Detect which cell encompasses the target text, then output its (X, Y) center coordinate. 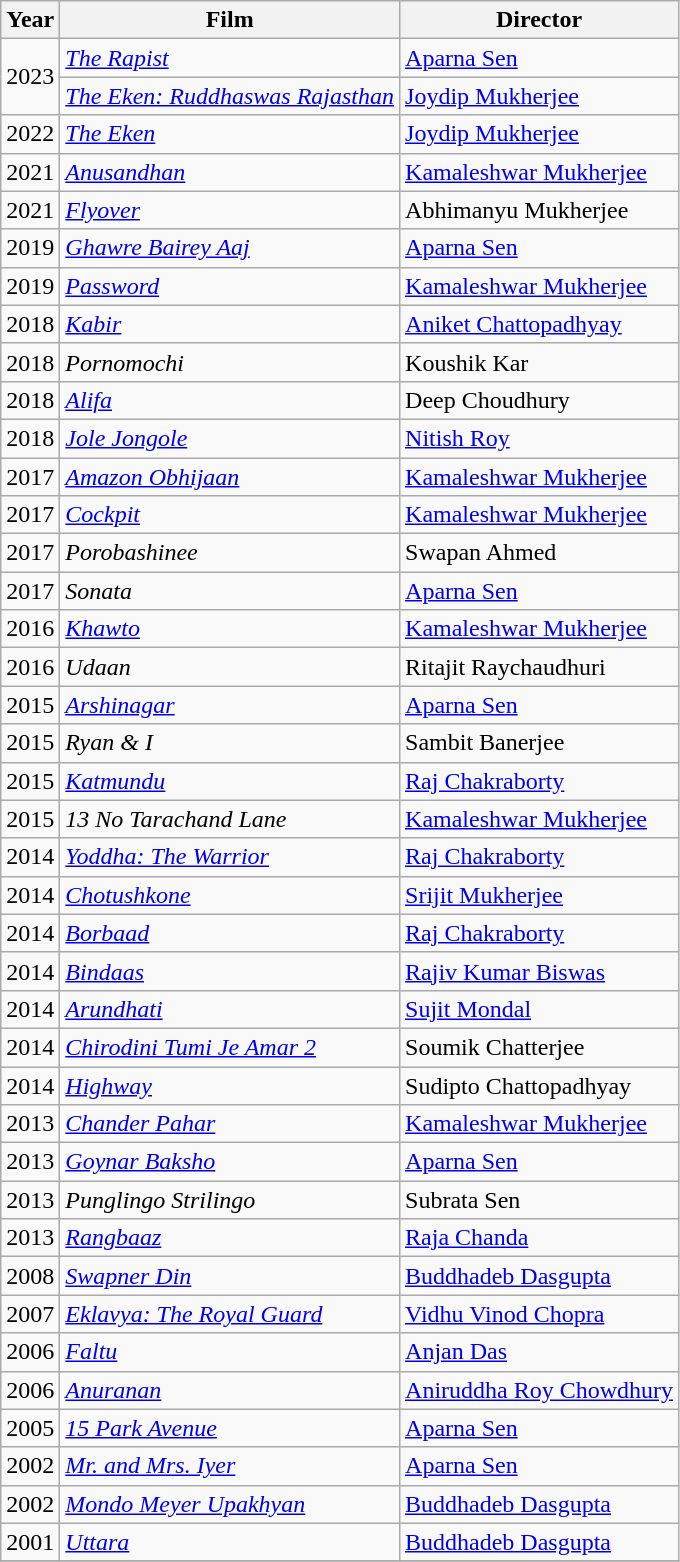
Ghawre Bairey Aaj (230, 248)
2001 (30, 1542)
Chander Pahar (230, 1124)
Sonata (230, 591)
Amazon Obhijaan (230, 477)
Flyover (230, 210)
Highway (230, 1085)
Porobashinee (230, 553)
Soumik Chatterjee (540, 1047)
Sudipto Chattopadhyay (540, 1085)
Udaan (230, 667)
Ryan & I (230, 743)
Raja Chanda (540, 1238)
Kabir (230, 324)
2007 (30, 1314)
Bindaas (230, 971)
Rangbaaz (230, 1238)
Director (540, 20)
Srijit Mukherjee (540, 895)
Goynar Baksho (230, 1162)
Anjan Das (540, 1352)
2023 (30, 77)
Borbaad (230, 933)
Rajiv Kumar Biswas (540, 971)
Sujit Mondal (540, 1009)
Aniket Chattopadhyay (540, 324)
Password (230, 286)
Cockpit (230, 515)
Uttara (230, 1542)
Abhimanyu Mukherjee (540, 210)
Swapan Ahmed (540, 553)
Anusandhan (230, 172)
Chirodini Tumi Je Amar 2 (230, 1047)
13 No Tarachand Lane (230, 819)
Mr. and Mrs. Iyer (230, 1466)
The Eken (230, 134)
Aniruddha Roy Chowdhury (540, 1390)
Khawto (230, 629)
Film (230, 20)
Katmundu (230, 781)
Deep Choudhury (540, 400)
Ritajit Raychaudhuri (540, 667)
2022 (30, 134)
Anuranan (230, 1390)
Yoddha: The Warrior (230, 857)
Arundhati (230, 1009)
Year (30, 20)
Chotushkone (230, 895)
Pornomochi (230, 362)
The Eken: Ruddhaswas Rajasthan (230, 96)
Jole Jongole (230, 438)
Mondo Meyer Upakhyan (230, 1504)
Arshinagar (230, 705)
The Rapist (230, 58)
Nitish Roy (540, 438)
Koushik Kar (540, 362)
Faltu (230, 1352)
2005 (30, 1428)
Vidhu Vinod Chopra (540, 1314)
Eklavya: The Royal Guard (230, 1314)
Punglingo Strilingo (230, 1200)
15 Park Avenue (230, 1428)
Alifa (230, 400)
Swapner Din (230, 1276)
Subrata Sen (540, 1200)
Sambit Banerjee (540, 743)
2008 (30, 1276)
